Scan for the cell matching the given text and deliver its [x, y] coordinate at center. 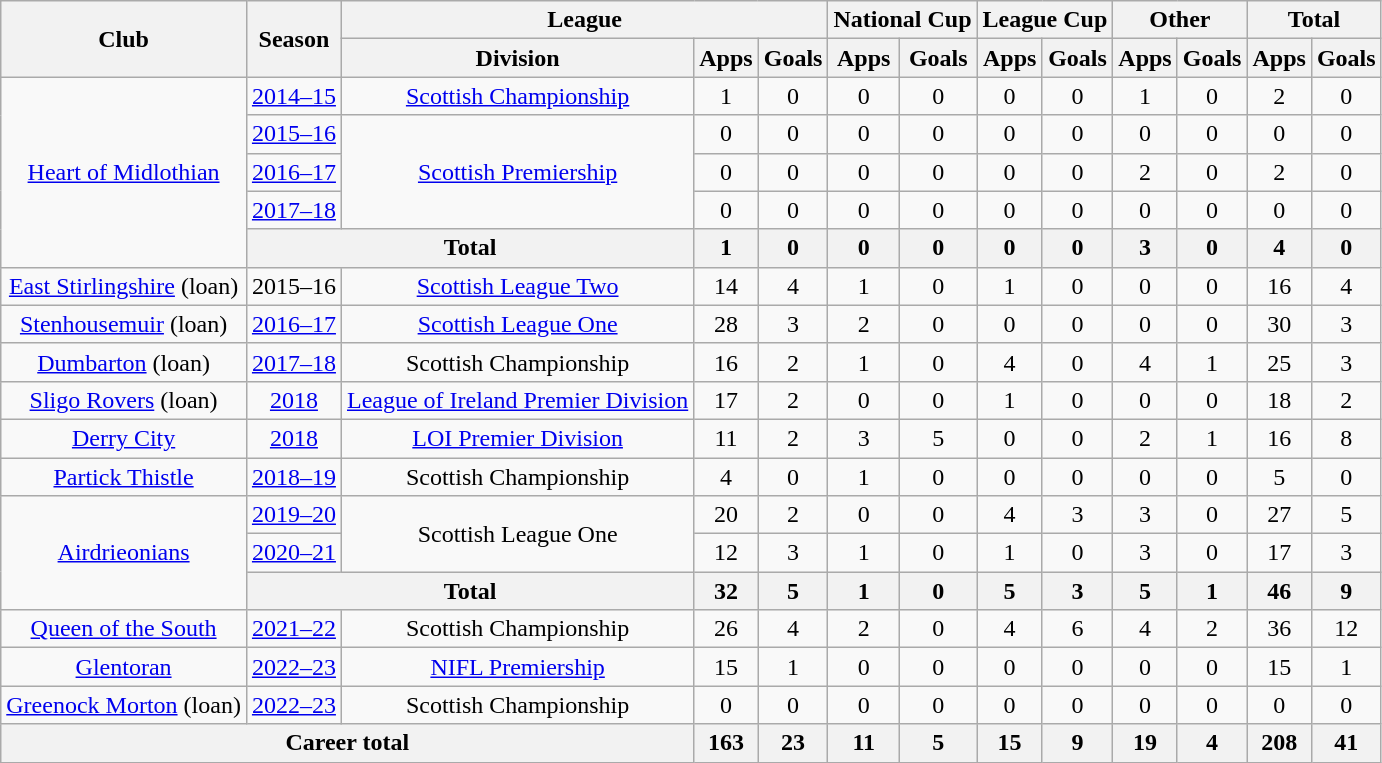
2019–20 [294, 515]
18 [1279, 400]
36 [1279, 629]
Club [124, 39]
208 [1279, 743]
19 [1145, 743]
Division [517, 58]
28 [726, 324]
LOI Premier Division [517, 438]
25 [1279, 362]
National Cup [902, 20]
Greenock Morton (loan) [124, 705]
Season [294, 39]
East Stirlingshire (loan) [124, 286]
NIFL Premiership [517, 667]
30 [1279, 324]
8 [1346, 438]
2020–21 [294, 553]
Airdrieonians [124, 553]
2018–19 [294, 477]
2021–22 [294, 629]
Dumbarton (loan) [124, 362]
Glentoran [124, 667]
27 [1279, 515]
Derry City [124, 438]
23 [793, 743]
Heart of Midlothian [124, 172]
Queen of the South [124, 629]
Stenhousemuir (loan) [124, 324]
46 [1279, 591]
League Cup [1045, 20]
League [584, 20]
Scottish League Two [517, 286]
41 [1346, 743]
26 [726, 629]
Partick Thistle [124, 477]
Scottish Premiership [517, 172]
Sligo Rovers (loan) [124, 400]
32 [726, 591]
14 [726, 286]
Career total [348, 743]
20 [726, 515]
6 [1078, 629]
League of Ireland Premier Division [517, 400]
Other [1180, 20]
163 [726, 743]
2014–15 [294, 96]
